Search for the cell housing the specified text and yield its [x, y] center coordinate. 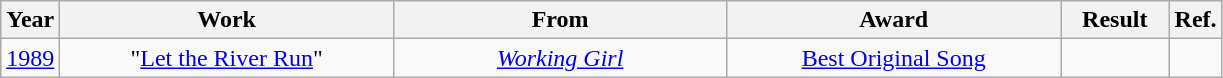
Result [1114, 20]
Ref. [1196, 20]
Working Girl [560, 58]
Work [227, 20]
Year [30, 20]
1989 [30, 58]
From [560, 20]
Best Original Song [894, 58]
"Let the River Run" [227, 58]
Award [894, 20]
